Pinpoint the cell where the given text exists, returning its [X, Y] midpoint coordinate. 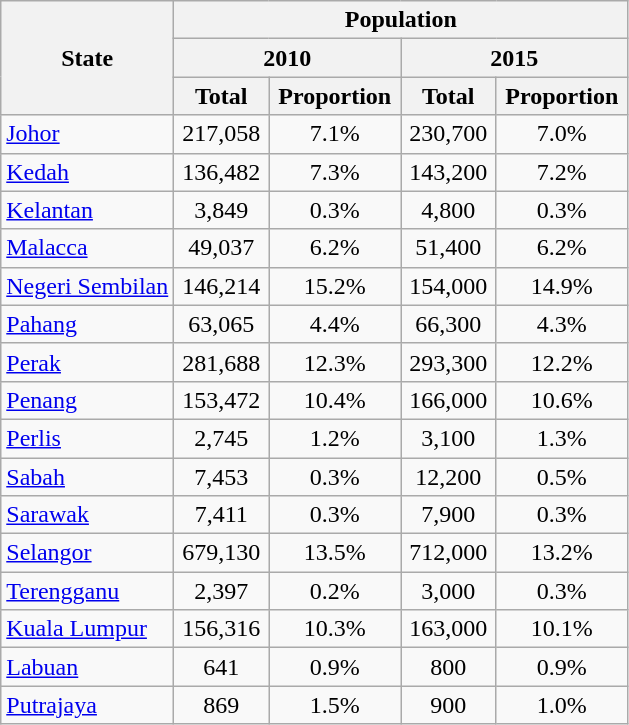
Labuan [88, 667]
7.1% [335, 134]
Kuala Lumpur [88, 629]
7.2% [562, 172]
2010 [288, 58]
4.4% [335, 324]
Johor [88, 134]
153,472 [222, 400]
63,065 [222, 324]
1.2% [335, 438]
49,037 [222, 248]
3,100 [448, 438]
136,482 [222, 172]
12,200 [448, 477]
7.3% [335, 172]
Pahang [88, 324]
State [88, 58]
Terengganu [88, 591]
Selangor [88, 553]
51,400 [448, 248]
14.9% [562, 286]
10.1% [562, 629]
7.0% [562, 134]
3,849 [222, 210]
7,411 [222, 515]
Penang [88, 400]
10.6% [562, 400]
Malacca [88, 248]
679,130 [222, 553]
Perlis [88, 438]
143,200 [448, 172]
2,397 [222, 591]
1.5% [335, 705]
0.5% [562, 477]
800 [448, 667]
7,900 [448, 515]
Perak [88, 362]
900 [448, 705]
869 [222, 705]
13.2% [562, 553]
166,000 [448, 400]
712,000 [448, 553]
Putrajaya [88, 705]
281,688 [222, 362]
2,745 [222, 438]
12.2% [562, 362]
1.3% [562, 438]
10.3% [335, 629]
641 [222, 667]
163,000 [448, 629]
13.5% [335, 553]
146,214 [222, 286]
Kelantan [88, 210]
154,000 [448, 286]
Kedah [88, 172]
7,453 [222, 477]
2015 [514, 58]
0.2% [335, 591]
10.4% [335, 400]
12.3% [335, 362]
217,058 [222, 134]
66,300 [448, 324]
Sarawak [88, 515]
230,700 [448, 134]
Negeri Sembilan [88, 286]
Population [401, 20]
15.2% [335, 286]
1.0% [562, 705]
3,000 [448, 591]
293,300 [448, 362]
4,800 [448, 210]
Sabah [88, 477]
4.3% [562, 324]
156,316 [222, 629]
